Find where the given text appears and provide that cell's center as (X, Y) coordinate. 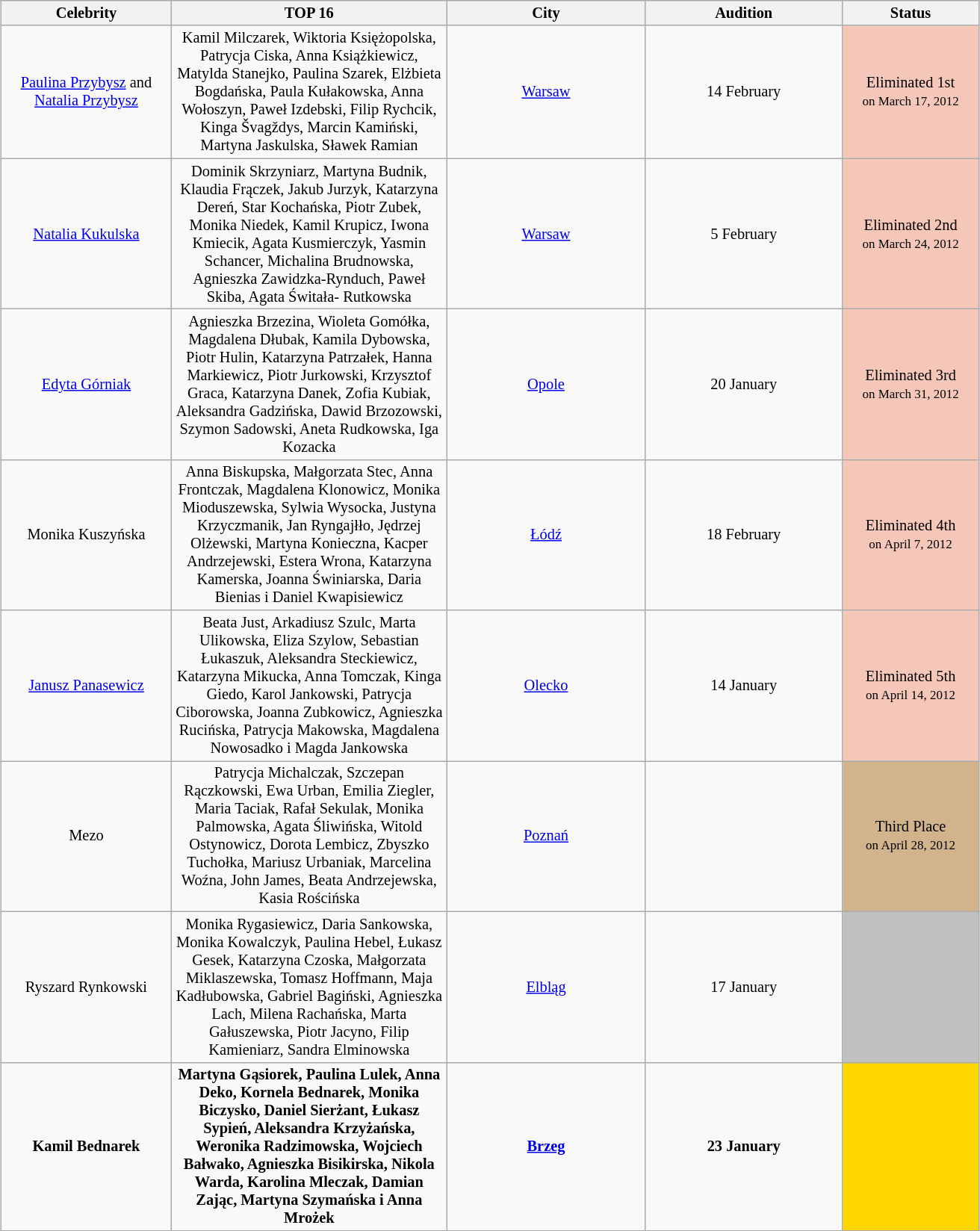
Monika Kuszyńska (87, 535)
Paulina Przybysz and Natalia Przybysz (87, 92)
Ryszard Rynkowski (87, 987)
17 January (744, 987)
20 January (744, 385)
Eliminated 5thon April 14, 2012 (911, 686)
5 February (744, 234)
Elbląg (547, 987)
Status (911, 13)
Edyta Górniak (87, 385)
Eliminated 1ston March 17, 2012 (911, 92)
14 February (744, 92)
Olecko (547, 686)
18 February (744, 535)
Eliminated 3rdon March 31, 2012 (911, 385)
Kamil Bednarek (87, 1147)
Celebrity (87, 13)
Natalia Kukulska (87, 234)
Poznań (547, 837)
Opole (547, 385)
14 January (744, 686)
Janusz Panasewicz (87, 686)
TOP 16 (309, 13)
Łódź (547, 535)
Eliminated 4thon April 7, 2012 (911, 535)
Eliminated 2ndon March 24, 2012 (911, 234)
23 January (744, 1147)
Audition (744, 13)
Brzeg (547, 1147)
Third Placeon April 28, 2012 (911, 837)
Mezo (87, 837)
City (547, 13)
